Identify which cell holds the provided text, then report its (x, y) central coordinate. 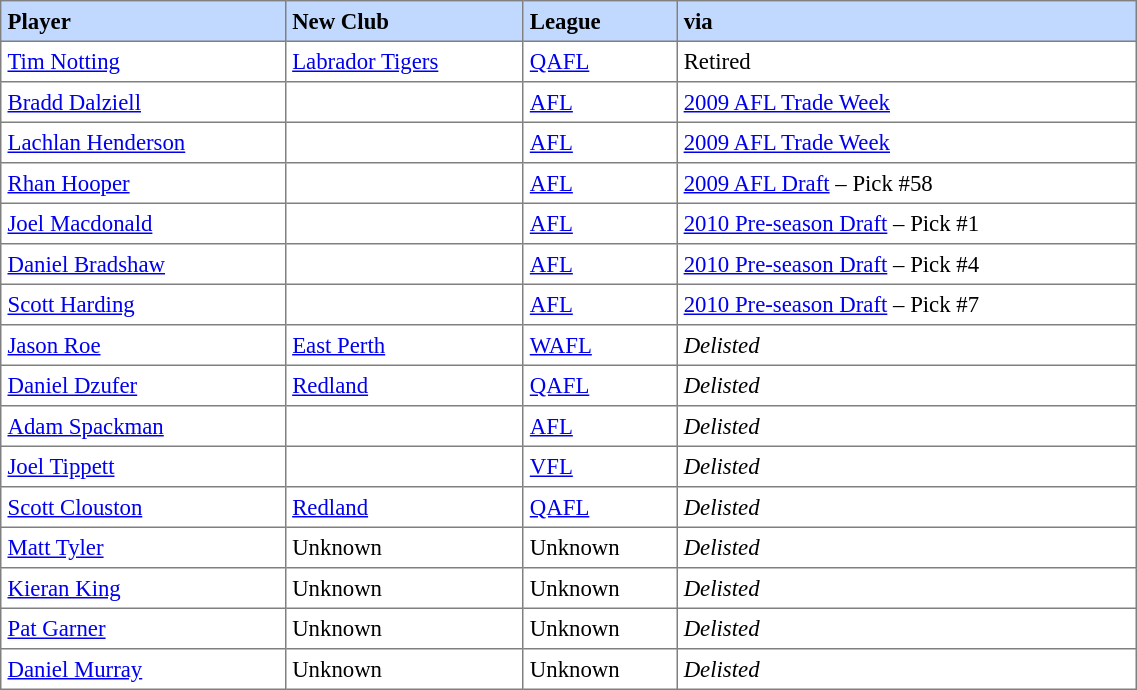
Bradd Dalziell (144, 102)
Rhan Hooper (144, 183)
Daniel Dzufer (144, 385)
WAFL (600, 345)
2010 Pre-season Draft – Pick #7 (907, 304)
2010 Pre-season Draft – Pick #1 (907, 223)
Daniel Murray (144, 669)
Scott Harding (144, 304)
Kieran King (144, 588)
New Club (404, 21)
Scott Clouston (144, 507)
Pat Garner (144, 628)
League (600, 21)
VFL (600, 466)
Retired (907, 61)
via (907, 21)
Joel Tippett (144, 466)
Adam Spackman (144, 426)
2009 AFL Draft – Pick #58 (907, 183)
Jason Roe (144, 345)
Labrador Tigers (404, 61)
Matt Tyler (144, 547)
2010 Pre-season Draft – Pick #4 (907, 264)
Joel Macdonald (144, 223)
East Perth (404, 345)
Daniel Bradshaw (144, 264)
Player (144, 21)
Tim Notting (144, 61)
Lachlan Henderson (144, 142)
